Find where the given text appears and provide that cell's center as [X, Y] coordinate. 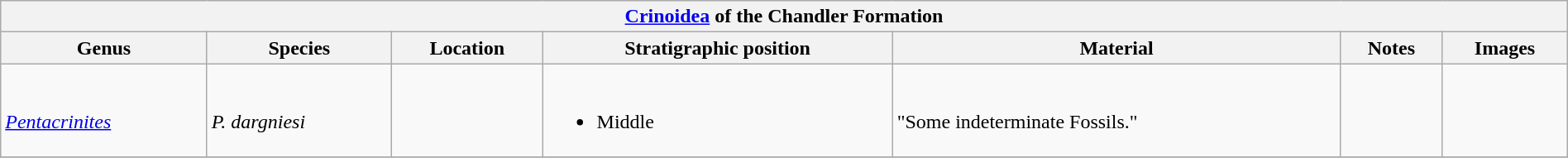
Notes [1391, 48]
Stratigraphic position [718, 48]
"Some indeterminate Fossils." [1116, 111]
Species [299, 48]
P. dargniesi [299, 111]
Pentacrinites [104, 111]
Middle [718, 111]
Material [1116, 48]
Crinoidea of the Chandler Formation [784, 17]
Genus [104, 48]
Location [466, 48]
Images [1505, 48]
